Find where the given text appears and provide that cell's center as [x, y] coordinate. 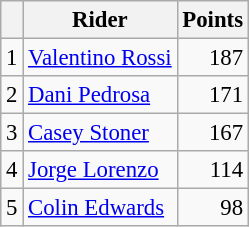
171 [212, 95]
Casey Stoner [100, 133]
187 [212, 58]
Rider [100, 20]
1 [12, 58]
4 [12, 170]
167 [212, 133]
Valentino Rossi [100, 58]
2 [12, 95]
5 [12, 208]
Points [212, 20]
114 [212, 170]
3 [12, 133]
Colin Edwards [100, 208]
98 [212, 208]
Dani Pedrosa [100, 95]
Jorge Lorenzo [100, 170]
